Detect which cell encompasses the target text, then output its (X, Y) center coordinate. 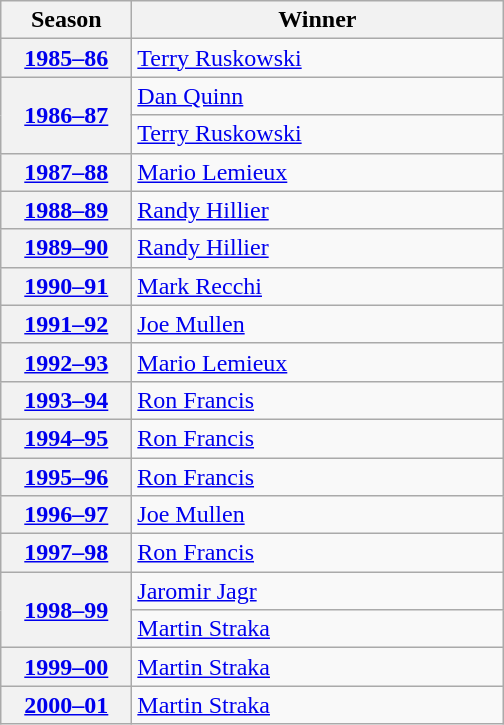
1996–97 (66, 515)
2000–01 (66, 705)
1987–88 (66, 172)
1986–87 (66, 115)
1997–98 (66, 553)
1994–95 (66, 438)
Dan Quinn (318, 96)
1992–93 (66, 362)
1990–91 (66, 286)
Winner (318, 20)
Mark Recchi (318, 286)
1991–92 (66, 324)
1985–86 (66, 58)
1995–96 (66, 477)
Jaromir Jagr (318, 591)
Season (66, 20)
1988–89 (66, 210)
1999–00 (66, 667)
1993–94 (66, 400)
1998–99 (66, 610)
1989–90 (66, 248)
